Identify which cell holds the provided text, then report its (x, y) central coordinate. 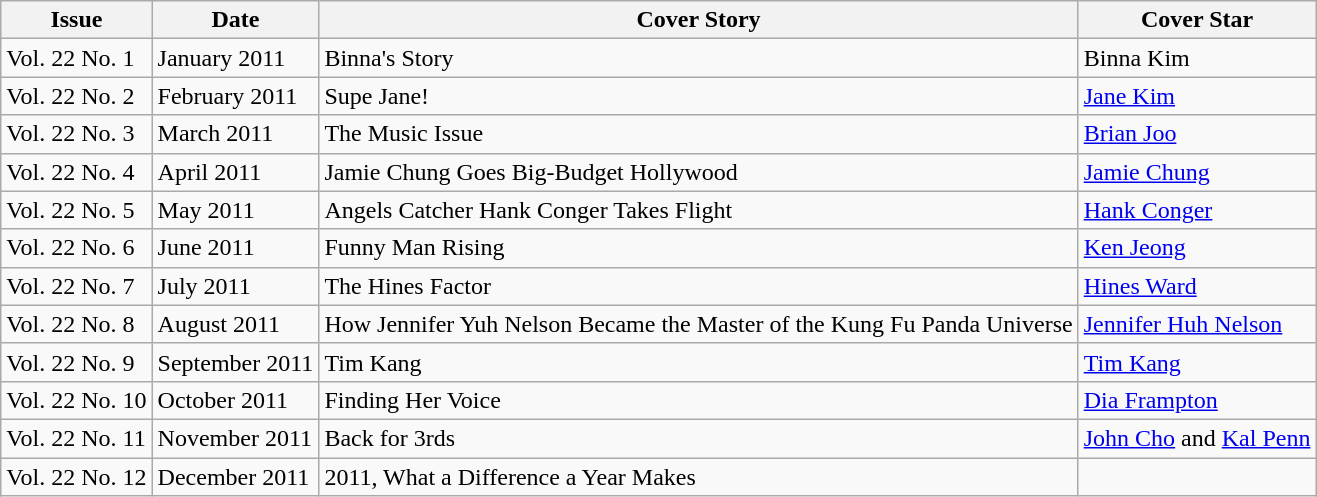
June 2011 (236, 248)
Jane Kim (1197, 96)
May 2011 (236, 210)
John Cho and Kal Penn (1197, 438)
July 2011 (236, 286)
Issue (76, 20)
How Jennifer Yuh Nelson Became the Master of the Kung Fu Panda Universe (698, 324)
Date (236, 20)
Vol. 22 No. 3 (76, 134)
Vol. 22 No. 6 (76, 248)
Vol. 22 No. 2 (76, 96)
April 2011 (236, 172)
Vol. 22 No. 9 (76, 362)
Cover Story (698, 20)
Vol. 22 No. 5 (76, 210)
January 2011 (236, 58)
Jennifer Huh Nelson (1197, 324)
Ken Jeong (1197, 248)
Finding Her Voice (698, 400)
February 2011 (236, 96)
Hines Ward (1197, 286)
Funny Man Rising (698, 248)
October 2011 (236, 400)
Vol. 22 No. 12 (76, 477)
Angels Catcher Hank Conger Takes Flight (698, 210)
Binna Kim (1197, 58)
Vol. 22 No. 8 (76, 324)
Supe Jane! (698, 96)
August 2011 (236, 324)
Brian Joo (1197, 134)
Binna's Story (698, 58)
Back for 3rds (698, 438)
Cover Star (1197, 20)
Vol. 22 No. 7 (76, 286)
Hank Conger (1197, 210)
Vol. 22 No. 4 (76, 172)
November 2011 (236, 438)
September 2011 (236, 362)
March 2011 (236, 134)
The Music Issue (698, 134)
December 2011 (236, 477)
Jamie Chung Goes Big-Budget Hollywood (698, 172)
Dia Frampton (1197, 400)
The Hines Factor (698, 286)
Vol. 22 No. 10 (76, 400)
Vol. 22 No. 11 (76, 438)
Jamie Chung (1197, 172)
2011, What a Difference a Year Makes (698, 477)
Vol. 22 No. 1 (76, 58)
